Return [X, Y] of the center of cell containing provided text 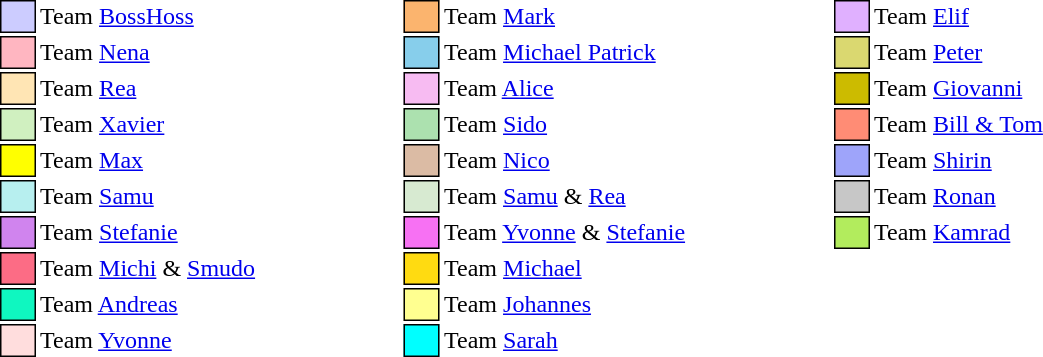
Team Mark [565, 16]
Team Johannes [565, 304]
Team Yvonne & Stefanie [565, 232]
Team Michael [565, 268]
Team BossHoss [148, 16]
Team Michael Patrick [565, 52]
Team Andreas [148, 304]
Team Alice [565, 88]
Team Nena [148, 52]
Team Stefanie [148, 232]
Team Samu & Rea [565, 196]
Team Xavier [148, 124]
Team Sarah [565, 340]
Team Yvonne [148, 340]
Team Max [148, 160]
Team Michi & Smudo [148, 268]
Team Sido [565, 124]
Team Nico [565, 160]
Team Samu [148, 196]
Team Rea [148, 88]
